Output the [x, y] coordinate of the center of the cell containing the given text.  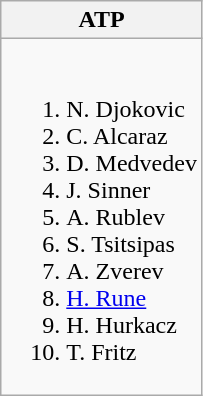
N. Djokovic C. Alcaraz D. Medvedev J. Sinner A. Rublev S. Tsitsipas A. Zverev H. Rune H. Hurkacz T. Fritz [102, 217]
ATP [102, 20]
